Provide the (x, y) coordinate of the cell's center where the given text is located.  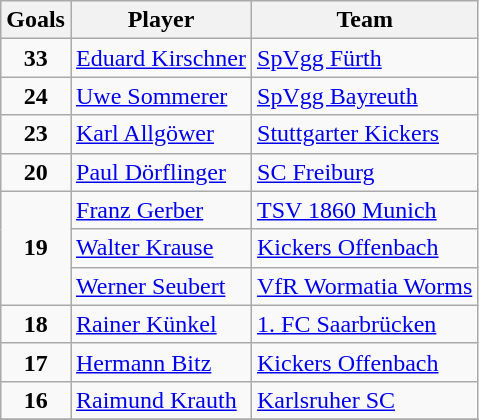
Karl Allgöwer (160, 134)
Werner Seubert (160, 286)
1. FC Saarbrücken (365, 324)
SC Freiburg (365, 172)
33 (36, 58)
Raimund Krauth (160, 400)
VfR Wormatia Worms (365, 286)
19 (36, 248)
Eduard Kirschner (160, 58)
Team (365, 20)
SpVgg Bayreuth (365, 96)
20 (36, 172)
Stuttgarter Kickers (365, 134)
Karlsruher SC (365, 400)
Paul Dörflinger (160, 172)
17 (36, 362)
Player (160, 20)
24 (36, 96)
18 (36, 324)
Walter Krause (160, 248)
16 (36, 400)
Franz Gerber (160, 210)
Uwe Sommerer (160, 96)
Hermann Bitz (160, 362)
Rainer Künkel (160, 324)
SpVgg Fürth (365, 58)
Goals (36, 20)
23 (36, 134)
TSV 1860 Munich (365, 210)
